Capture the cell that displays the provided text and extract its [x, y] central coordinate. 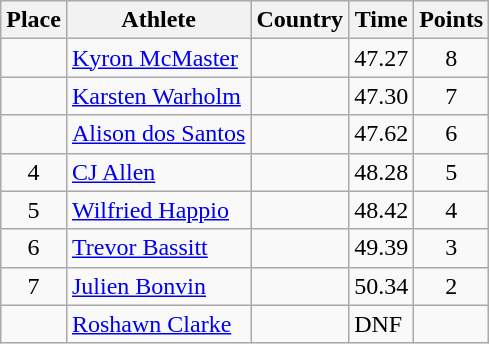
3 [452, 248]
8 [452, 58]
2 [452, 286]
DNF [382, 324]
Kyron McMaster [158, 58]
47.30 [382, 96]
Trevor Bassitt [158, 248]
49.39 [382, 248]
Country [300, 20]
Roshawn Clarke [158, 324]
Karsten Warholm [158, 96]
Wilfried Happio [158, 210]
Place [34, 20]
Points [452, 20]
Julien Bonvin [158, 286]
47.27 [382, 58]
CJ Allen [158, 172]
Alison dos Santos [158, 134]
50.34 [382, 286]
47.62 [382, 134]
Time [382, 20]
48.28 [382, 172]
Athlete [158, 20]
48.42 [382, 210]
